Find where the given text appears and provide that cell's center as (x, y) coordinate. 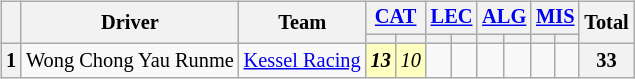
10 (411, 61)
Wong Chong Yau Runme (130, 61)
CAT (396, 18)
Team (302, 22)
1 (11, 61)
ALG (504, 18)
LEC (452, 18)
MIS (555, 18)
33 (606, 61)
Total (606, 22)
Driver (130, 22)
Kessel Racing (302, 61)
13 (381, 61)
